Output the (x, y) coordinate of the center of the cell containing the given text.  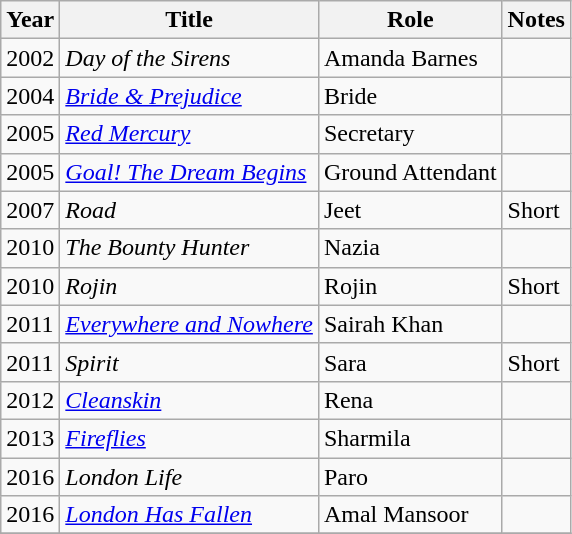
Spirit (190, 362)
Sairah Khan (410, 324)
2013 (30, 438)
Sara (410, 362)
Ground Attendant (410, 172)
Secretary (410, 134)
Red Mercury (190, 134)
London Has Fallen (190, 515)
Bride & Prejudice (190, 96)
2007 (30, 210)
The Bounty Hunter (190, 248)
Nazia (410, 248)
Paro (410, 477)
Rena (410, 400)
Road (190, 210)
Sharmila (410, 438)
Cleanskin (190, 400)
Amal Mansoor (410, 515)
Role (410, 20)
Goal! The Dream Begins (190, 172)
2004 (30, 96)
Year (30, 20)
Notes (536, 20)
London Life (190, 477)
Bride (410, 96)
Day of the Sirens (190, 58)
2002 (30, 58)
2012 (30, 400)
Everywhere and Nowhere (190, 324)
Jeet (410, 210)
Fireflies (190, 438)
Title (190, 20)
Amanda Barnes (410, 58)
